Extract the [x, y] coordinate from the center of the cell holding the provided text.  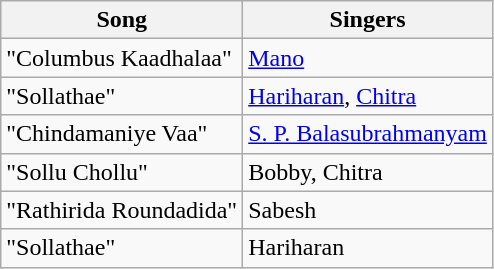
Sabesh [368, 210]
Singers [368, 20]
Hariharan [368, 248]
S. P. Balasubrahmanyam [368, 134]
"Chindamaniye Vaa" [122, 134]
"Sollu Chollu" [122, 172]
Mano [368, 58]
"Rathirida Roundadida" [122, 210]
Hariharan, Chitra [368, 96]
Bobby, Chitra [368, 172]
"Columbus Kaadhalaa" [122, 58]
Song [122, 20]
